Determine the [x, y] coordinate at the center of the cell enclosing the given text.  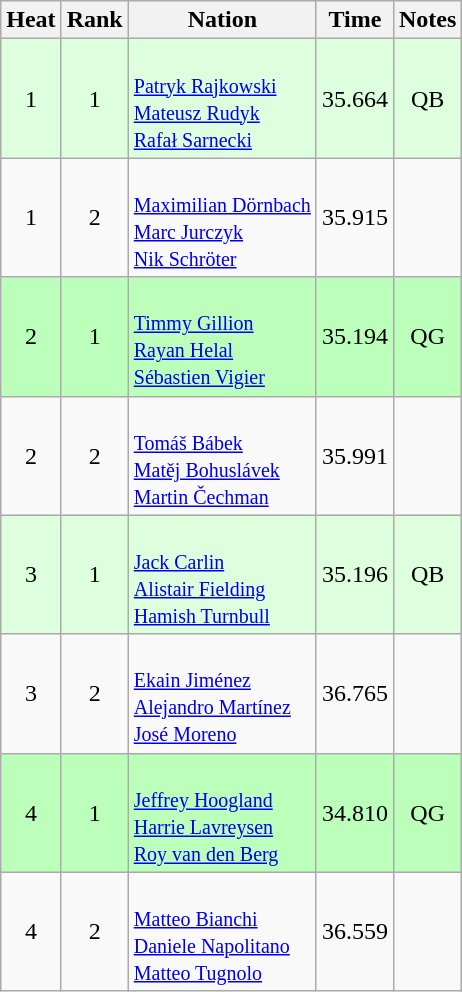
34.810 [354, 812]
Heat [31, 20]
Jack CarlinAlistair FieldingHamish Turnbull [222, 574]
Maximilian DörnbachMarc JurczykNik Schröter [222, 218]
Rank [94, 20]
35.196 [354, 574]
Jeffrey HooglandHarrie LavreysenRoy van den Berg [222, 812]
Patryk RajkowskiMateusz RudykRafał Sarnecki [222, 98]
Timmy GillionRayan HelalSébastien Vigier [222, 336]
Nation [222, 20]
36.765 [354, 694]
Tomáš BábekMatěj BohuslávekMartin Čechman [222, 456]
Notes [427, 20]
35.915 [354, 218]
35.664 [354, 98]
Matteo BianchiDaniele NapolitanoMatteo Tugnolo [222, 932]
35.194 [354, 336]
Time [354, 20]
Ekain JiménezAlejandro MartínezJosé Moreno [222, 694]
35.991 [354, 456]
36.559 [354, 932]
